Detect which cell encompasses the target text, then output its [X, Y] center coordinate. 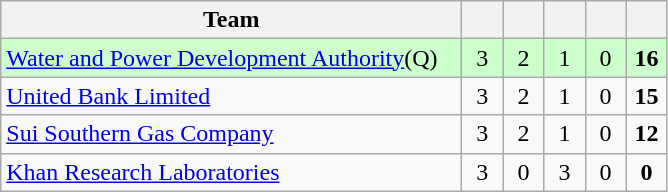
15 [646, 96]
United Bank Limited [232, 96]
Sui Southern Gas Company [232, 134]
Water and Power Development Authority(Q) [232, 58]
12 [646, 134]
16 [646, 58]
Khan Research Laboratories [232, 172]
Team [232, 20]
